Search for the cell housing the specified text and yield its (x, y) center coordinate. 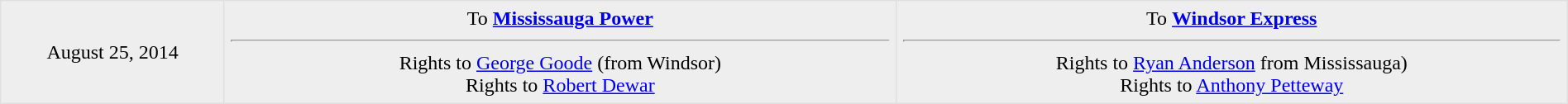
To Mississauga PowerRights to George Goode (from Windsor) Rights to Robert Dewar (560, 52)
To Windsor ExpressRights to Ryan Anderson from Mississauga)Rights to Anthony Petteway (1231, 52)
August 25, 2014 (112, 52)
